Pinpoint the cell where the given text exists, returning its [x, y] midpoint coordinate. 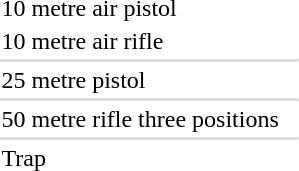
10 metre air rifle [140, 41]
50 metre rifle three positions [140, 119]
25 metre pistol [140, 80]
